Pinpoint the cell where the given text exists, returning its [x, y] midpoint coordinate. 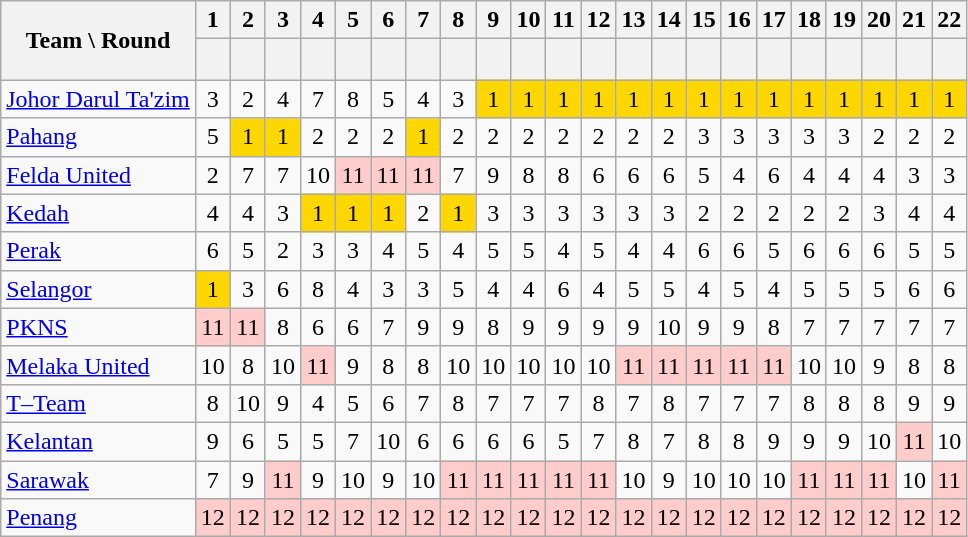
Johor Darul Ta'zim [98, 99]
17 [774, 20]
22 [950, 20]
PKNS [98, 327]
20 [878, 20]
Selangor [98, 289]
15 [704, 20]
13 [634, 20]
18 [808, 20]
Penang [98, 518]
Sarawak [98, 479]
Pahang [98, 137]
16 [738, 20]
T–Team [98, 403]
Team \ Round [98, 40]
21 [914, 20]
Felda United [98, 175]
Melaka United [98, 365]
Kelantan [98, 441]
19 [844, 20]
14 [668, 20]
Kedah [98, 213]
Perak [98, 251]
